Scan for the cell matching the given text and deliver its (x, y) coordinate at center. 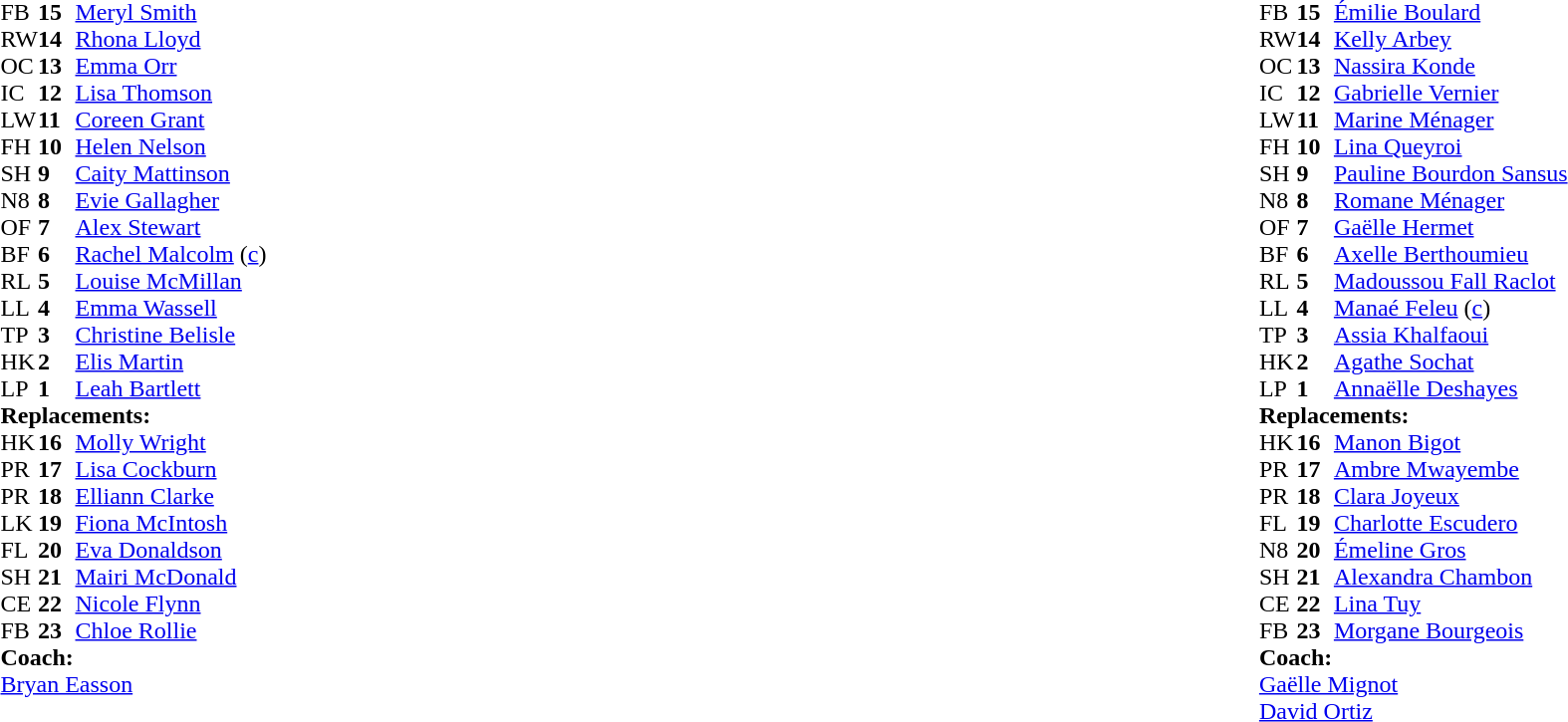
Elliann Clarke (171, 496)
Lina Tuy (1450, 603)
Evie Gallagher (171, 201)
Annaëlle Deshayes (1450, 388)
Charlotte Escudero (1450, 524)
Kelly Arbey (1450, 40)
Nassira Konde (1450, 66)
Caity Mattinson (171, 173)
Lisa Thomson (171, 94)
Clara Joyeux (1450, 496)
Romane Ménager (1450, 201)
Émeline Gros (1450, 550)
Eva Donaldson (171, 550)
Molly Wright (171, 442)
Agathe Sochat (1450, 362)
Manon Bigot (1450, 442)
Morgane Bourgeois (1450, 631)
Gabrielle Vernier (1450, 94)
Leah Bartlett (171, 388)
Coreen Grant (171, 120)
Elis Martin (171, 362)
Emma Wassell (171, 309)
Lisa Cockburn (171, 470)
Mairi McDonald (171, 578)
Madoussou Fall Raclot (1450, 281)
Gaëlle Hermet (1450, 227)
Christine Belisle (171, 335)
Emma Orr (171, 66)
Alex Stewart (171, 227)
Rachel Malcolm (c) (171, 255)
Pauline Bourdon Sansus (1450, 173)
Louise McMillan (171, 281)
Assia Khalfaoui (1450, 335)
Helen Nelson (171, 147)
LK (19, 524)
Bryan Easson (133, 685)
Marine Ménager (1450, 120)
Axelle Berthoumieu (1450, 255)
Lina Queyroi (1450, 147)
Ambre Mwayembe (1450, 470)
Fiona McIntosh (171, 524)
Alexandra Chambon (1450, 578)
Nicole Flynn (171, 603)
Chloe Rollie (171, 631)
Rhona Lloyd (171, 40)
Manaé Feleu (c) (1450, 309)
